Scan for the cell matching the given text and deliver its (x, y) coordinate at center. 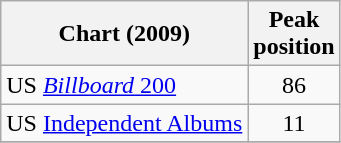
Peakposition (294, 34)
US Billboard 200 (124, 85)
Chart (2009) (124, 34)
US Independent Albums (124, 123)
11 (294, 123)
86 (294, 85)
